Output the (X, Y) coordinate of the center of the cell containing the given text.  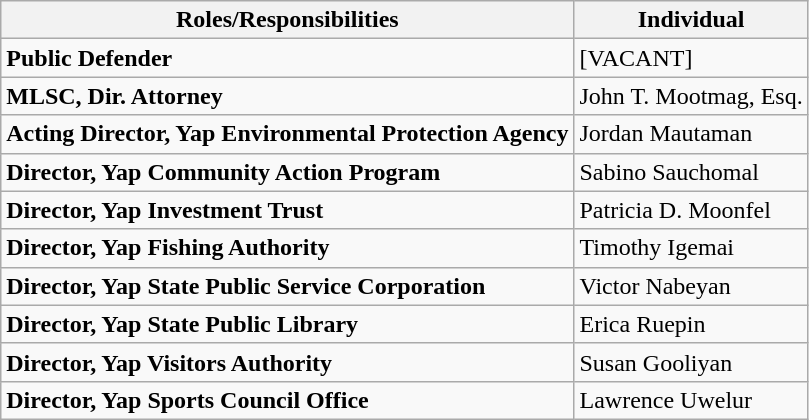
[VACANT] (691, 58)
Individual (691, 20)
Roles/Responsibilities (288, 20)
MLSC, Dir. Attorney (288, 96)
Jordan Mautaman (691, 134)
Victor Nabeyan (691, 286)
John T. Mootmag, Esq. (691, 96)
Public Defender (288, 58)
Patricia D. Moonfel (691, 210)
Director, Yap Sports Council Office (288, 400)
Director, Yap Investment Trust (288, 210)
Director, Yap State Public Service Corporation (288, 286)
Timothy Igemai (691, 248)
Susan Gooliyan (691, 362)
Director, Yap Community Action Program (288, 172)
Erica Ruepin (691, 324)
Director, Yap Fishing Authority (288, 248)
Sabino Sauchomal (691, 172)
Acting Director, Yap Environmental Protection Agency (288, 134)
Lawrence Uwelur (691, 400)
Director, Yap Visitors Authority (288, 362)
Director, Yap State Public Library (288, 324)
